Capture the cell that displays the provided text and extract its (x, y) central coordinate. 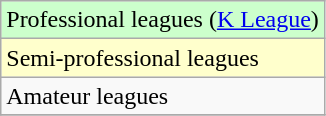
Amateur leagues (163, 96)
Semi-professional leagues (163, 58)
Professional leagues (K League) (163, 20)
